Return [X, Y] of the center of cell containing provided text 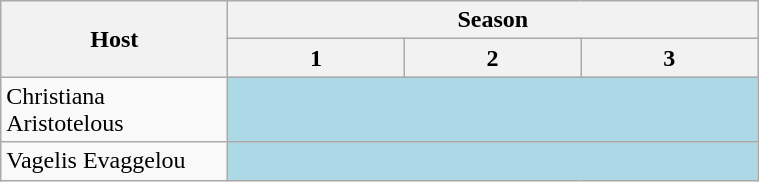
1 [316, 58]
Season [493, 20]
2 [492, 58]
Host [114, 39]
Vagelis Evaggelou [114, 161]
3 [670, 58]
Christiana Aristotelous [114, 110]
